Search for the cell housing the specified text and yield its (x, y) center coordinate. 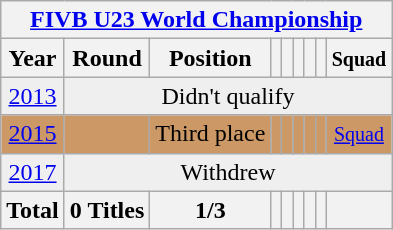
FIVB U23 World Championship (196, 20)
Withdrew (228, 172)
Year (33, 58)
2015 (33, 134)
Round (107, 58)
Third place (210, 134)
Didn't qualify (228, 96)
2013 (33, 96)
1/3 (210, 210)
Position (210, 58)
0 Titles (107, 210)
2017 (33, 172)
Total (33, 210)
